Output the (x, y) coordinate of the center of the cell containing the given text.  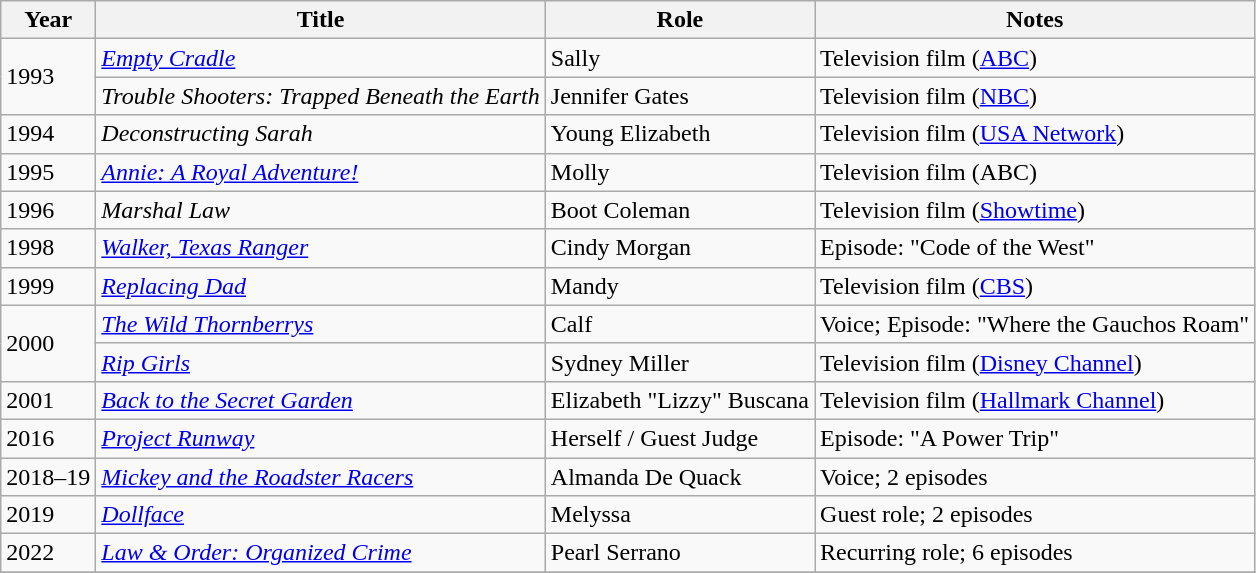
Herself / Guest Judge (680, 438)
Episode: "Code of the West" (1035, 248)
Television film (NBC) (1035, 96)
Cindy Morgan (680, 248)
Young Elizabeth (680, 134)
Elizabeth "Lizzy" Buscana (680, 400)
2000 (48, 343)
Marshal Law (320, 210)
2022 (48, 553)
Empty Cradle (320, 58)
2019 (48, 515)
Almanda De Quack (680, 477)
Annie: A Royal Adventure! (320, 172)
Mandy (680, 286)
Television film (USA Network) (1035, 134)
Episode: "A Power Trip" (1035, 438)
2016 (48, 438)
Year (48, 20)
Calf (680, 324)
1993 (48, 77)
Role (680, 20)
Recurring role; 6 episodes (1035, 553)
Television film (Disney Channel) (1035, 362)
1998 (48, 248)
Law & Order: Organized Crime (320, 553)
Replacing Dad (320, 286)
Pearl Serrano (680, 553)
Back to the Secret Garden (320, 400)
Television film (Showtime) (1035, 210)
Molly (680, 172)
2018–19 (48, 477)
1996 (48, 210)
Rip Girls (320, 362)
The Wild Thornberrys (320, 324)
Jennifer Gates (680, 96)
Voice; 2 episodes (1035, 477)
Trouble Shooters: Trapped Beneath the Earth (320, 96)
Dollface (320, 515)
Television film (CBS) (1035, 286)
Sydney Miller (680, 362)
1994 (48, 134)
Deconstructing Sarah (320, 134)
Title (320, 20)
Project Runway (320, 438)
1999 (48, 286)
Walker, Texas Ranger (320, 248)
2001 (48, 400)
1995 (48, 172)
Boot Coleman (680, 210)
Melyssa (680, 515)
Television film (Hallmark Channel) (1035, 400)
Guest role; 2 episodes (1035, 515)
Sally (680, 58)
Notes (1035, 20)
Voice; Episode: "Where the Gauchos Roam" (1035, 324)
Mickey and the Roadster Racers (320, 477)
